Locate the cell with the specified text and output its (X, Y) center coordinate. 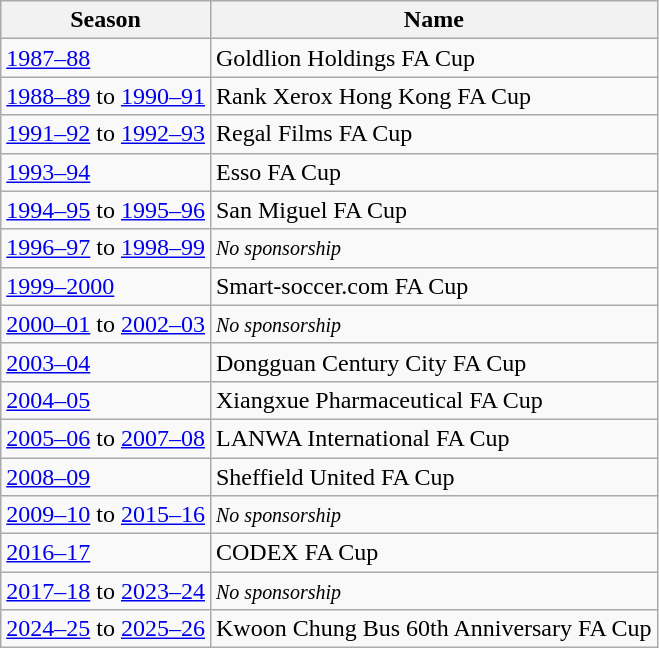
2000–01 to 2002–03 (106, 324)
Smart-soccer.com FA Cup (434, 286)
1999–2000 (106, 286)
1987–88 (106, 58)
1988–89 to 1990–91 (106, 96)
1996–97 to 1998–99 (106, 248)
Goldlion Holdings FA Cup (434, 58)
1994–95 to 1995–96 (106, 210)
2005–06 to 2007–08 (106, 438)
Dongguan Century City FA Cup (434, 362)
2016–17 (106, 553)
LANWA International FA Cup (434, 438)
Xiangxue Pharmaceutical FA Cup (434, 400)
2004–05 (106, 400)
Season (106, 20)
Esso FA Cup (434, 172)
Kwoon Chung Bus 60th Anniversary FA Cup (434, 629)
2024–25 to 2025–26 (106, 629)
Regal Films FA Cup (434, 134)
1991–92 to 1992–93 (106, 134)
Name (434, 20)
1993–94 (106, 172)
2003–04 (106, 362)
2009–10 to 2015–16 (106, 515)
Rank Xerox Hong Kong FA Cup (434, 96)
2008–09 (106, 477)
2017–18 to 2023–24 (106, 591)
San Miguel FA Cup (434, 210)
CODEX FA Cup (434, 553)
Sheffield United FA Cup (434, 477)
